Scan for the cell matching the given text and deliver its (x, y) coordinate at center. 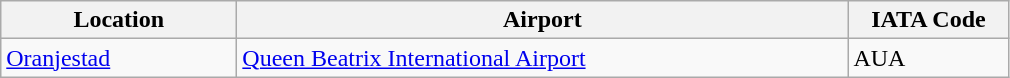
Airport (542, 20)
IATA Code (928, 20)
Oranjestad (119, 58)
Queen Beatrix International Airport (542, 58)
AUA (928, 58)
Location (119, 20)
